Output the [x, y] coordinate of the center of the cell containing the given text.  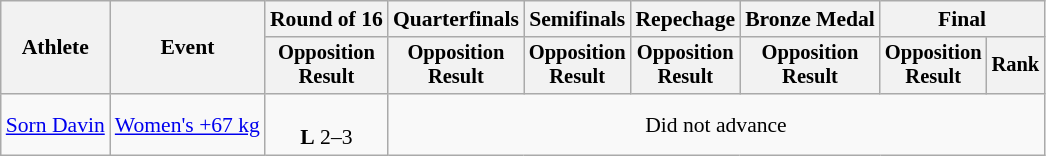
Did not advance [716, 124]
Bronze Medal [810, 19]
Quarterfinals [456, 19]
L 2–3 [326, 124]
Semifinals [578, 19]
Women's +67 kg [188, 124]
Rank [1016, 66]
Repechage [685, 19]
Athlete [56, 48]
Event [188, 48]
Round of 16 [326, 19]
Sorn Davin [56, 124]
Final [962, 19]
